Extract the [x, y] coordinate from the center of the cell holding the provided text.  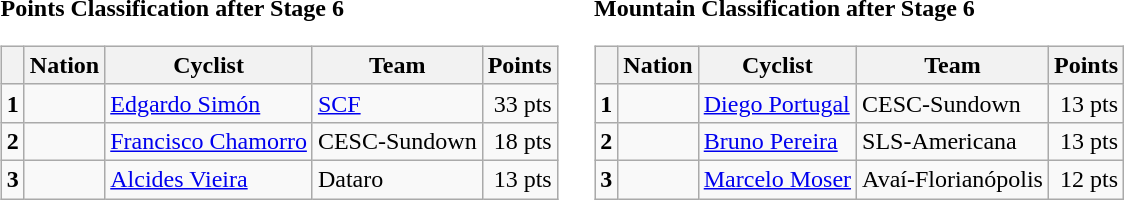
33 pts [520, 103]
Francisco Chamorro [209, 141]
Alcides Vieira [209, 179]
SCF [397, 103]
12 pts [1086, 179]
Marcelo Moser [777, 179]
18 pts [520, 141]
Avaí-Florianópolis [953, 179]
Dataro [397, 179]
Edgardo Simón [209, 103]
SLS-Americana [953, 141]
Diego Portugal [777, 103]
Bruno Pereira [777, 141]
